Determine the [X, Y] coordinate at the center of the cell enclosing the given text.  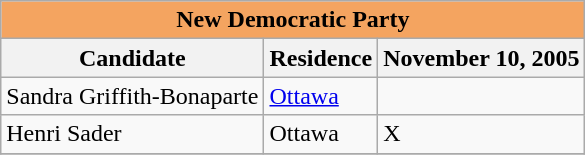
Henri Sader [132, 134]
New Democratic Party [293, 20]
Candidate [132, 58]
X [482, 134]
Residence [321, 58]
Sandra Griffith-Bonaparte [132, 96]
November 10, 2005 [482, 58]
